Return [X, Y] of the center of cell containing provided text 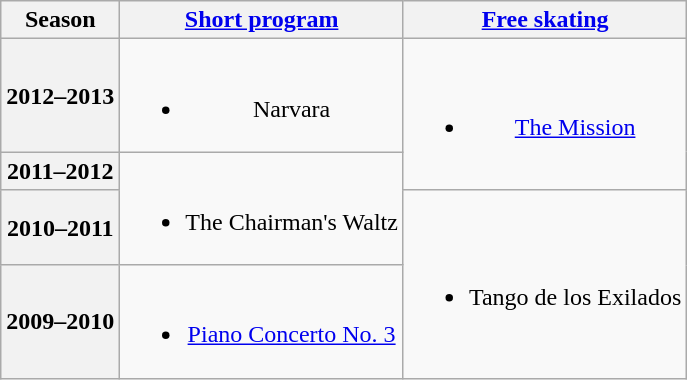
2010–2011 [60, 228]
Tango de los Exilados [544, 284]
Piano Concerto No. 3 [262, 322]
Short program [262, 20]
Narvara [262, 96]
The Chairman's Waltz [262, 208]
2009–2010 [60, 322]
2011–2012 [60, 171]
The Mission [544, 114]
Free skating [544, 20]
Season [60, 20]
2012–2013 [60, 96]
